Provide the (x, y) coordinate of the cell's center where the given text is located.  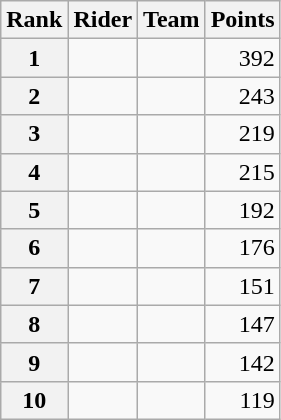
243 (242, 96)
192 (242, 210)
Rank (34, 20)
5 (34, 210)
119 (242, 400)
9 (34, 362)
Points (242, 20)
6 (34, 248)
7 (34, 286)
1 (34, 58)
142 (242, 362)
147 (242, 324)
219 (242, 134)
215 (242, 172)
3 (34, 134)
4 (34, 172)
Team (172, 20)
176 (242, 248)
Rider (103, 20)
2 (34, 96)
10 (34, 400)
392 (242, 58)
8 (34, 324)
151 (242, 286)
